Detect which cell encompasses the target text, then output its [x, y] center coordinate. 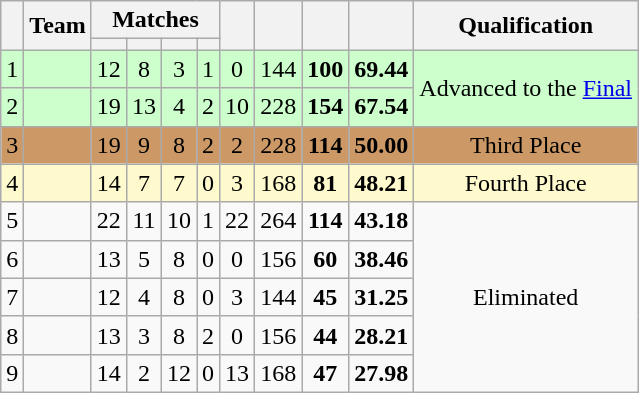
264 [278, 221]
60 [326, 259]
69.44 [382, 69]
6 [12, 259]
43.18 [382, 221]
Qualification [526, 26]
Third Place [526, 145]
Eliminated [526, 297]
100 [326, 69]
Fourth Place [526, 183]
67.54 [382, 107]
11 [144, 221]
27.98 [382, 373]
154 [326, 107]
81 [326, 183]
44 [326, 335]
50.00 [382, 145]
Matches [155, 20]
31.25 [382, 297]
48.21 [382, 183]
45 [326, 297]
28.21 [382, 335]
Advanced to the Final [526, 88]
47 [326, 373]
38.46 [382, 259]
Team [58, 26]
